Return [X, Y] of the center of cell containing provided text 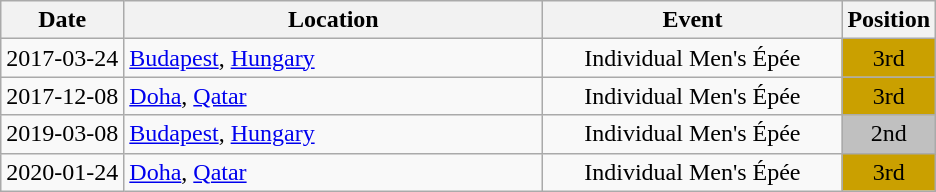
2020-01-24 [62, 172]
2019-03-08 [62, 134]
2017-03-24 [62, 58]
Date [62, 20]
Position [889, 20]
Location [334, 20]
2nd [889, 134]
2017-12-08 [62, 96]
Event [692, 20]
